Output the [x, y] coordinate of the center of the cell containing the given text.  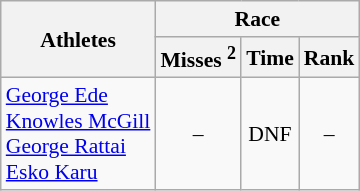
Rank [330, 58]
Race [257, 19]
Time [270, 58]
Misses 2 [198, 58]
George EdeKnowles McGillGeorge RattaiEsko Karu [78, 134]
Athletes [78, 40]
DNF [270, 134]
